Determine the (x, y) coordinate at the center of the cell enclosing the given text.  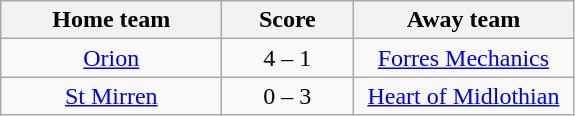
4 – 1 (288, 58)
St Mirren (112, 96)
Score (288, 20)
Orion (112, 58)
Forres Mechanics (464, 58)
Away team (464, 20)
0 – 3 (288, 96)
Heart of Midlothian (464, 96)
Home team (112, 20)
